Output the (x, y) coordinate of the center of the cell containing the given text.  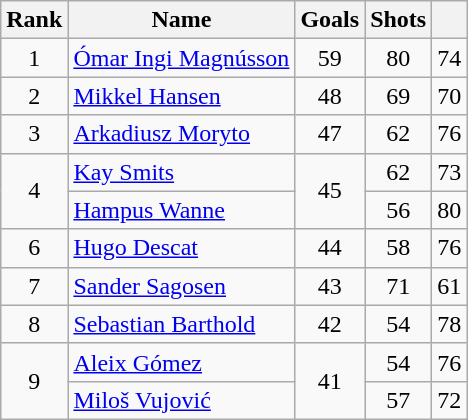
56 (398, 210)
Mikkel Hansen (182, 96)
70 (450, 96)
78 (450, 324)
Ómar Ingi Magnússon (182, 58)
73 (450, 172)
9 (34, 381)
58 (398, 248)
Name (182, 20)
45 (330, 191)
Sebastian Barthold (182, 324)
Rank (34, 20)
44 (330, 248)
2 (34, 96)
47 (330, 134)
Miloš Vujović (182, 400)
74 (450, 58)
57 (398, 400)
41 (330, 381)
Goals (330, 20)
71 (398, 286)
Aleix Gómez (182, 362)
Sander Sagosen (182, 286)
Shots (398, 20)
72 (450, 400)
Hampus Wanne (182, 210)
Hugo Descat (182, 248)
8 (34, 324)
3 (34, 134)
69 (398, 96)
61 (450, 286)
7 (34, 286)
48 (330, 96)
59 (330, 58)
1 (34, 58)
Kay Smits (182, 172)
4 (34, 191)
42 (330, 324)
Arkadiusz Moryto (182, 134)
43 (330, 286)
6 (34, 248)
